Identify which cell holds the provided text, then report its (x, y) central coordinate. 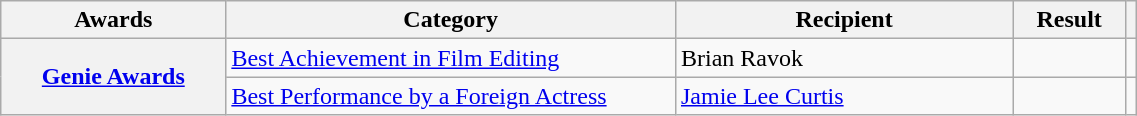
Jamie Lee Curtis (844, 96)
Awards (114, 20)
Category (451, 20)
Genie Awards (114, 77)
Result (1070, 20)
Recipient (844, 20)
Best Achievement in Film Editing (451, 58)
Best Performance by a Foreign Actress (451, 96)
Brian Ravok (844, 58)
